Extract the (X, Y) coordinate from the center of the cell holding the provided text.  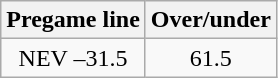
NEV –31.5 (74, 58)
Over/under (210, 20)
61.5 (210, 58)
Pregame line (74, 20)
